Pinpoint the cell where the given text exists, returning its [X, Y] midpoint coordinate. 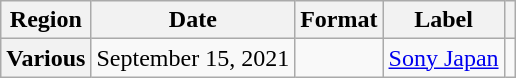
September 15, 2021 [193, 58]
Format [339, 20]
Sony Japan [444, 58]
Various [46, 58]
Region [46, 20]
Label [444, 20]
Date [193, 20]
